Output the (x, y) coordinate of the center of the cell containing the given text.  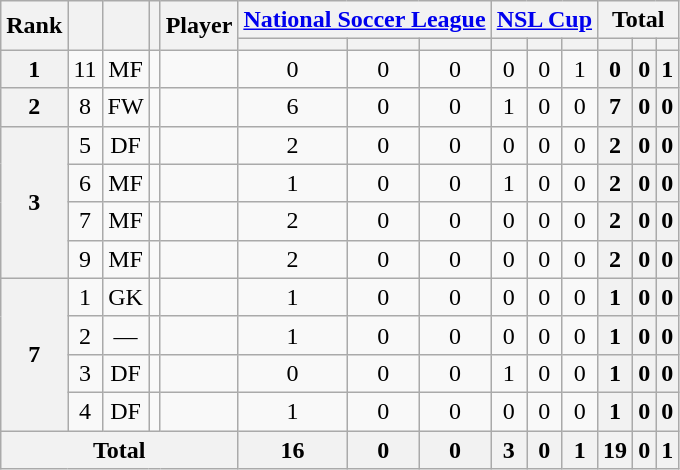
8 (85, 107)
4 (85, 411)
11 (85, 69)
National Soccer League (364, 20)
— (126, 335)
5 (85, 145)
16 (292, 449)
Rank (34, 26)
GK (126, 297)
Player (199, 26)
19 (616, 449)
NSL Cup (544, 20)
FW (126, 107)
9 (85, 259)
